Detect which cell encompasses the target text, then output its [x, y] center coordinate. 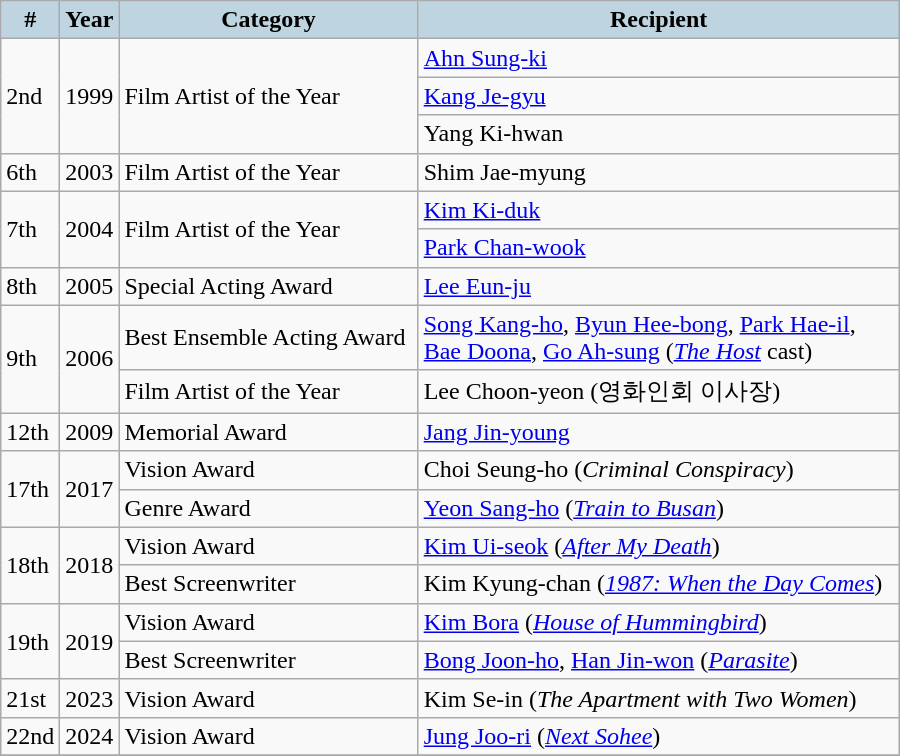
Year [90, 20]
2003 [90, 172]
Recipient [658, 20]
21st [30, 698]
18th [30, 565]
17th [30, 489]
Special Acting Award [268, 286]
Kim Ui-seok (After My Death) [658, 546]
Bong Joon-ho, Han Jin-won (Parasite) [658, 660]
Song Kang-ho, Byun Hee-bong, Park Hae-il, Bae Doona, Go Ah-sung (The Host cast) [658, 338]
2019 [90, 641]
Jung Joo-ri (Next Sohee) [658, 736]
2023 [90, 698]
Best Ensemble Acting Award [268, 338]
Memorial Award [268, 432]
Lee Choon-yeon (영화인회 이사장) [658, 392]
Kim Ki-duk [658, 210]
Lee Eun-ju [658, 286]
Shim Jae-myung [658, 172]
Kim Kyung-chan (1987: When the Day Comes) [658, 584]
Category [268, 20]
2005 [90, 286]
2017 [90, 489]
2nd [30, 96]
Jang Jin-young [658, 432]
7th [30, 229]
Park Chan-wook [658, 248]
2006 [90, 359]
2018 [90, 565]
6th [30, 172]
22nd [30, 736]
1999 [90, 96]
19th [30, 641]
2004 [90, 229]
8th [30, 286]
Choi Seung-ho (Criminal Conspiracy) [658, 470]
Yang Ki-hwan [658, 134]
12th [30, 432]
# [30, 20]
2024 [90, 736]
2009 [90, 432]
Yeon Sang-ho (Train to Busan) [658, 508]
Kang Je-gyu [658, 96]
9th [30, 359]
Genre Award [268, 508]
Kim Se-in (The Apartment with Two Women) [658, 698]
Ahn Sung-ki [658, 58]
Kim Bora (House of Hummingbird) [658, 622]
